Provide the (x, y) coordinate of the cell's center where the given text is located.  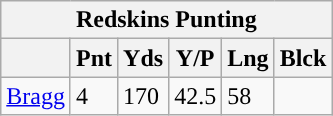
Pnt (94, 58)
Bragg (36, 96)
Y/P (196, 58)
Blck (303, 58)
Lng (248, 58)
Yds (144, 58)
42.5 (196, 96)
Redskins Punting (166, 20)
170 (144, 96)
58 (248, 96)
4 (94, 96)
